Scan for the cell matching the given text and deliver its (X, Y) coordinate at center. 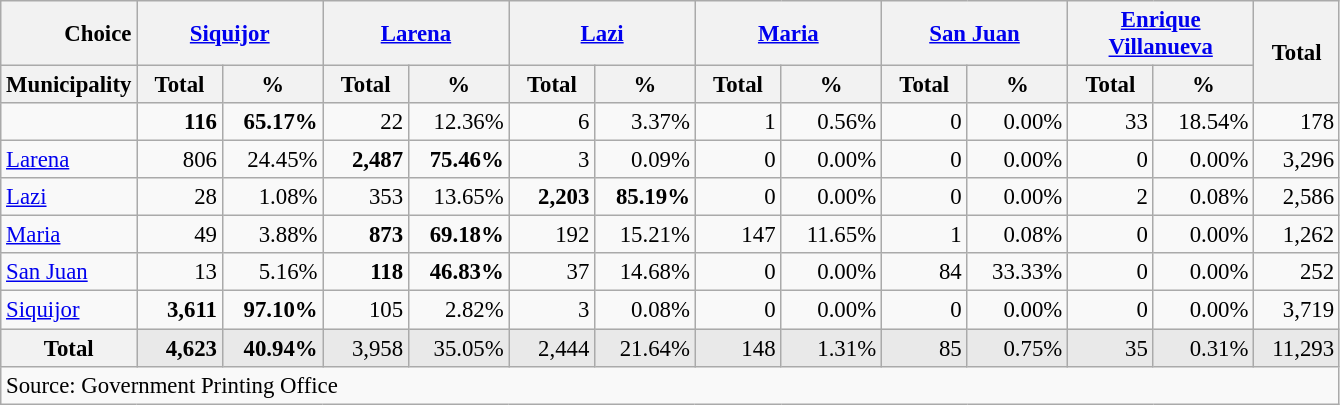
118 (366, 273)
85 (924, 348)
3,719 (1297, 310)
252 (1297, 273)
116 (180, 122)
192 (552, 235)
65.17% (272, 122)
2,586 (1297, 197)
Source: Government Printing Office (670, 385)
105 (366, 310)
12.36% (458, 122)
2,203 (552, 197)
4,623 (180, 348)
Municipality (69, 85)
3.37% (646, 122)
3.88% (272, 235)
1.08% (272, 197)
69.18% (458, 235)
3,296 (1297, 160)
11,293 (1297, 348)
2 (1111, 197)
37 (552, 273)
3,958 (366, 348)
33 (1111, 122)
353 (366, 197)
84 (924, 273)
0.09% (646, 160)
148 (738, 348)
147 (738, 235)
46.83% (458, 273)
Choice (69, 34)
35 (1111, 348)
3,611 (180, 310)
40.94% (272, 348)
2.82% (458, 310)
0.75% (1018, 348)
1,262 (1297, 235)
6 (552, 122)
33.33% (1018, 273)
97.10% (272, 310)
85.19% (646, 197)
13 (180, 273)
873 (366, 235)
18.54% (1204, 122)
1.31% (832, 348)
5.16% (272, 273)
11.65% (832, 235)
0.31% (1204, 348)
178 (1297, 122)
2,444 (552, 348)
0.56% (832, 122)
15.21% (646, 235)
49 (180, 235)
35.05% (458, 348)
2,487 (366, 160)
22 (366, 122)
21.64% (646, 348)
14.68% (646, 273)
13.65% (458, 197)
28 (180, 197)
Enrique Villanueva (1161, 34)
24.45% (272, 160)
75.46% (458, 160)
806 (180, 160)
